Identify which cell holds the provided text, then report its (X, Y) central coordinate. 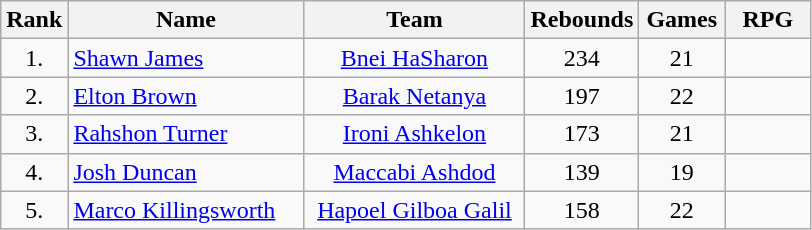
139 (582, 172)
4. (34, 172)
Rank (34, 20)
173 (582, 134)
Games (682, 20)
3. (34, 134)
5. (34, 210)
1. (34, 58)
Rahshon Turner (186, 134)
Maccabi Ashdod (414, 172)
Ironi Ashkelon (414, 134)
Barak Netanya (414, 96)
Josh Duncan (186, 172)
234 (582, 58)
Name (186, 20)
Elton Brown (186, 96)
Shawn James (186, 58)
19 (682, 172)
Team (414, 20)
Rebounds (582, 20)
Hapoel Gilboa Galil (414, 210)
197 (582, 96)
RPG (768, 20)
Marco Killingsworth (186, 210)
158 (582, 210)
Bnei HaSharon (414, 58)
2. (34, 96)
